From the cell containing the given text, extract its center point as (x, y) coordinate. 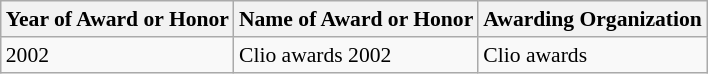
Name of Award or Honor (356, 19)
2002 (118, 55)
Awarding Organization (592, 19)
Clio awards (592, 55)
Clio awards 2002 (356, 55)
Year of Award or Honor (118, 19)
